Return [x, y] of the center of cell containing provided text 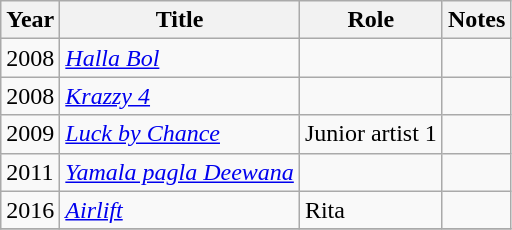
2011 [30, 172]
Airlift [180, 210]
Role [370, 20]
Junior artist 1 [370, 134]
2009 [30, 134]
Luck by Chance [180, 134]
Yamala pagla Deewana [180, 172]
Notes [476, 20]
2016 [30, 210]
Year [30, 20]
Krazzy 4 [180, 96]
Rita [370, 210]
Halla Bol [180, 58]
Title [180, 20]
